Return [X, Y] of the center of cell containing provided text 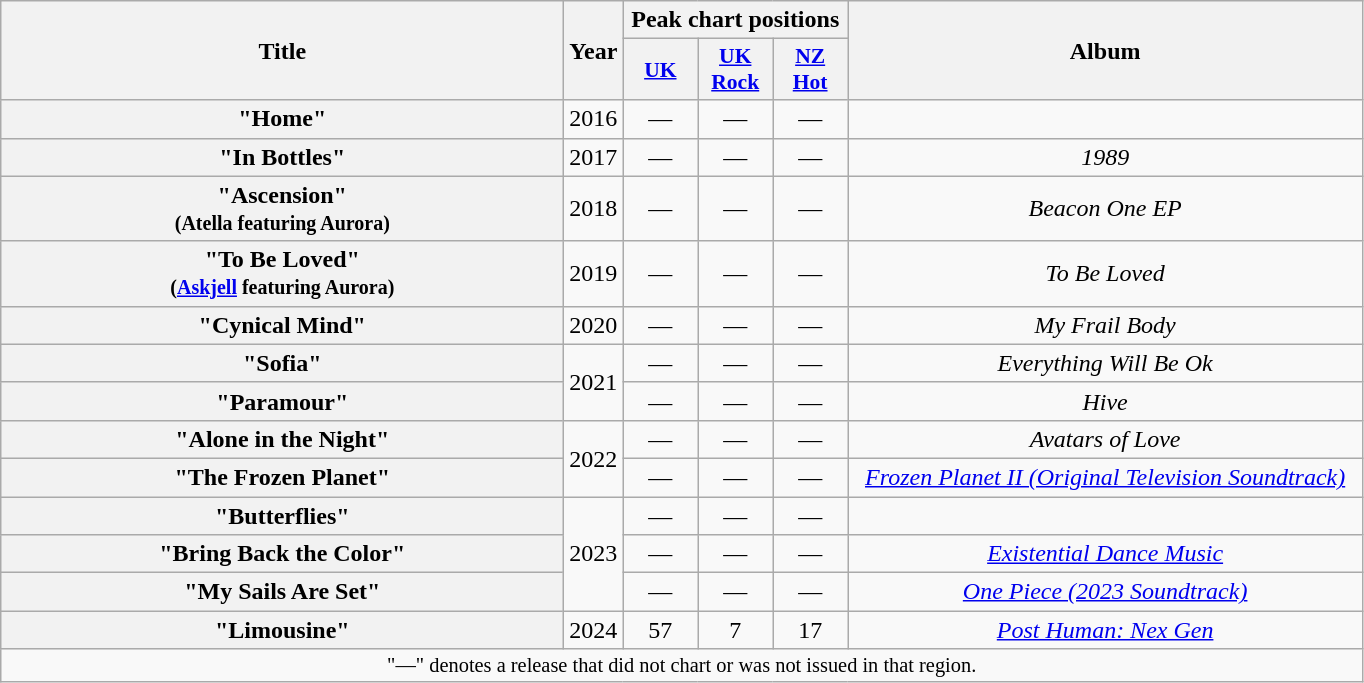
2021 [594, 382]
2018 [594, 208]
2017 [594, 157]
Album [1106, 50]
2024 [594, 630]
"The Frozen Planet" [282, 477]
2020 [594, 325]
"Alone in the Night" [282, 439]
57 [660, 630]
Hive [1106, 401]
Peak chart positions [736, 20]
1989 [1106, 157]
UK [660, 70]
"Cynical Mind" [282, 325]
2016 [594, 119]
Frozen Planet II (Original Television Soundtrack) [1106, 477]
Beacon One EP [1106, 208]
To Be Loved [1106, 274]
Year [594, 50]
Post Human: Nex Gen [1106, 630]
"In Bottles" [282, 157]
Everything Will Be Ok [1106, 363]
"My Sails Are Set" [282, 592]
"Home" [282, 119]
Title [282, 50]
2019 [594, 274]
"Paramour" [282, 401]
My Frail Body [1106, 325]
2023 [594, 553]
One Piece (2023 Soundtrack) [1106, 592]
17 [810, 630]
UKRock [736, 70]
"Sofia" [282, 363]
7 [736, 630]
"Butterflies" [282, 515]
Existential Dance Music [1106, 554]
"To Be Loved"(Askjell featuring Aurora) [282, 274]
"—" denotes a release that did not chart or was not issued in that region. [682, 666]
Avatars of Love [1106, 439]
NZHot [810, 70]
"Ascension"(Atella featuring Aurora) [282, 208]
2022 [594, 458]
"Limousine" [282, 630]
"Bring Back the Color" [282, 554]
